Scan for the cell matching the given text and deliver its (X, Y) coordinate at center. 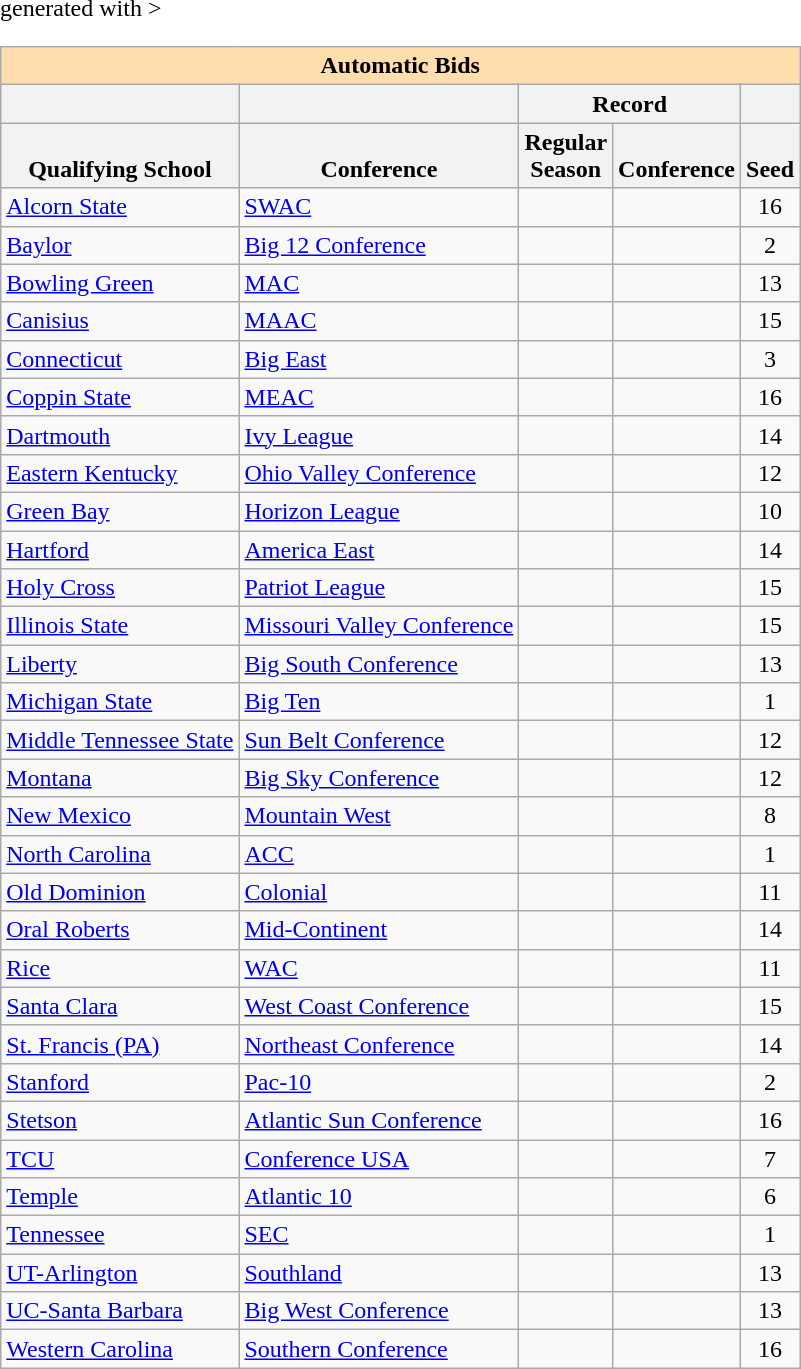
MAC (379, 283)
7 (770, 1159)
Ivy League (379, 435)
Michigan State (120, 702)
New Mexico (120, 816)
Rice (120, 968)
Sun Belt Conference (379, 740)
Patriot League (379, 588)
Oral Roberts (120, 930)
Colonial (379, 892)
Stanford (120, 1082)
Canisius (120, 321)
6 (770, 1197)
Big Sky Conference (379, 778)
Seed (770, 156)
Hartford (120, 549)
America East (379, 549)
SEC (379, 1235)
ACC (379, 854)
Big Ten (379, 702)
Old Dominion (120, 892)
Illinois State (120, 626)
North Carolina (120, 854)
Pac-10 (379, 1082)
Big South Conference (379, 664)
Montana (120, 778)
Temple (120, 1197)
Missouri Valley Conference (379, 626)
Conference USA (379, 1159)
Santa Clara (120, 1006)
Coppin State (120, 397)
3 (770, 359)
Connecticut (120, 359)
MAAC (379, 321)
Baylor (120, 245)
West Coast Conference (379, 1006)
St. Francis (PA) (120, 1044)
Eastern Kentucky (120, 473)
Northeast Conference (379, 1044)
UT-Arlington (120, 1273)
Horizon League (379, 511)
Western Carolina (120, 1349)
MEAC (379, 397)
SWAC (379, 207)
Green Bay (120, 511)
Ohio Valley Conference (379, 473)
Atlantic Sun Conference (379, 1120)
Bowling Green (120, 283)
Dartmouth (120, 435)
Qualifying School (120, 156)
Stetson (120, 1120)
10 (770, 511)
Southern Conference (379, 1349)
Mountain West (379, 816)
Regular Season (566, 156)
Big 12 Conference (379, 245)
Southland (379, 1273)
Record (630, 104)
Liberty (120, 664)
Atlantic 10 (379, 1197)
Holy Cross (120, 588)
Big West Conference (379, 1311)
UC-Santa Barbara (120, 1311)
Mid-Continent (379, 930)
Automatic Bids (400, 66)
WAC (379, 968)
Tennessee (120, 1235)
Middle Tennessee State (120, 740)
Alcorn State (120, 207)
8 (770, 816)
Big East (379, 359)
TCU (120, 1159)
